For the text-containing cell, return its midpoint in [x, y] coordinate format. 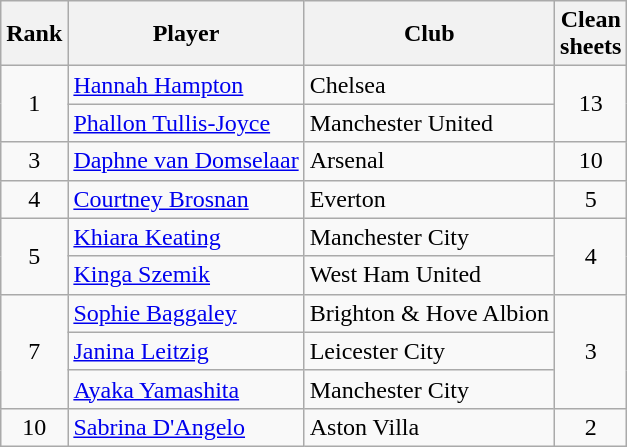
Janina Leitzig [186, 351]
7 [34, 351]
Hannah Hampton [186, 85]
Manchester United [429, 123]
13 [591, 104]
Player [186, 34]
Ayaka Yamashita [186, 389]
Everton [429, 199]
Leicester City [429, 351]
1 [34, 104]
Club [429, 34]
2 [591, 427]
Sophie Baggaley [186, 313]
Brighton & Hove Albion [429, 313]
Cleansheets [591, 34]
Arsenal [429, 161]
Sabrina D'Angelo [186, 427]
Aston Villa [429, 427]
West Ham United [429, 275]
Daphne van Domselaar [186, 161]
Khiara Keating [186, 237]
Chelsea [429, 85]
Rank [34, 34]
Phallon Tullis-Joyce [186, 123]
Courtney Brosnan [186, 199]
Kinga Szemik [186, 275]
